Determine the [x, y] coordinate at the center of the cell enclosing the given text.  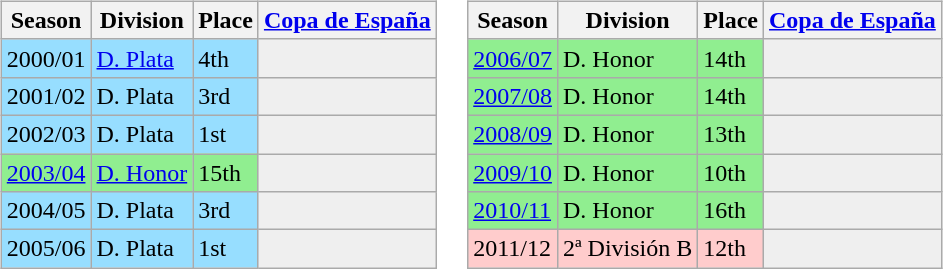
13th [731, 134]
2008/09 [513, 134]
2007/08 [513, 96]
2003/04 [46, 173]
2010/11 [513, 211]
2ª División B [627, 249]
16th [731, 211]
2011/12 [513, 249]
10th [731, 173]
4th [226, 58]
12th [731, 249]
2005/06 [46, 249]
2004/05 [46, 211]
2006/07 [513, 58]
15th [226, 173]
2009/10 [513, 173]
2000/01 [46, 58]
2002/03 [46, 134]
2001/02 [46, 96]
